Search for the cell housing the specified text and yield its (x, y) center coordinate. 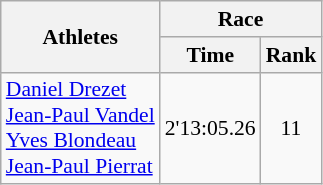
11 (292, 128)
2'13:05.26 (210, 128)
Rank (292, 55)
Time (210, 55)
Daniel DrezetJean-Paul VandelYves BlondeauJean-Paul Pierrat (80, 128)
Race (241, 19)
Athletes (80, 36)
